Detect which cell encompasses the target text, then output its (x, y) center coordinate. 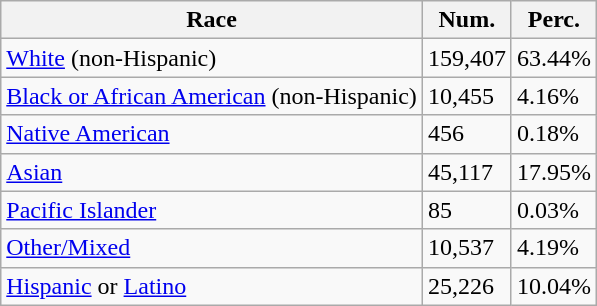
Asian (212, 172)
Perc. (554, 20)
4.19% (554, 248)
Hispanic or Latino (212, 286)
Pacific Islander (212, 210)
10.04% (554, 286)
45,117 (466, 172)
Native American (212, 134)
10,455 (466, 96)
Black or African American (non-Hispanic) (212, 96)
25,226 (466, 286)
63.44% (554, 58)
0.18% (554, 134)
456 (466, 134)
159,407 (466, 58)
White (non-Hispanic) (212, 58)
10,537 (466, 248)
85 (466, 210)
Num. (466, 20)
Race (212, 20)
0.03% (554, 210)
4.16% (554, 96)
17.95% (554, 172)
Other/Mixed (212, 248)
